For the text-containing cell, return its midpoint in [x, y] coordinate format. 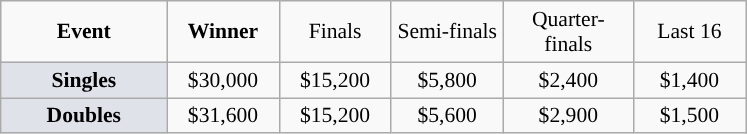
Quarter-finals [568, 32]
$2,400 [568, 80]
Finals [335, 32]
$5,800 [447, 80]
Doubles [84, 116]
Event [84, 32]
Last 16 [689, 32]
$1,500 [689, 116]
$31,600 [223, 116]
Singles [84, 80]
Semi-finals [447, 32]
$30,000 [223, 80]
$2,900 [568, 116]
Winner [223, 32]
$1,400 [689, 80]
$5,600 [447, 116]
